Detect which cell encompasses the target text, then output its [X, Y] center coordinate. 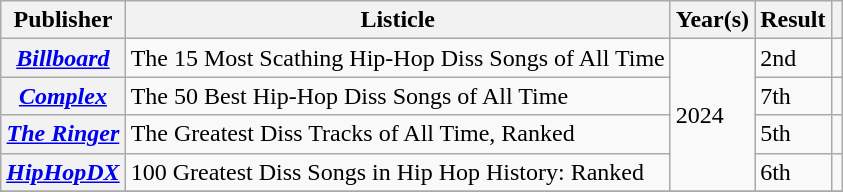
6th [793, 172]
Result [793, 20]
2nd [793, 58]
2024 [712, 115]
100 Greatest Diss Songs in Hip Hop History: Ranked [398, 172]
7th [793, 96]
The Greatest Diss Tracks of All Time, Ranked [398, 134]
Billboard [63, 58]
5th [793, 134]
The 50 Best Hip-Hop Diss Songs of All Time [398, 96]
Year(s) [712, 20]
Complex [63, 96]
The Ringer [63, 134]
HipHopDX [63, 172]
The 15 Most Scathing Hip-Hop Diss Songs of All Time [398, 58]
Listicle [398, 20]
Publisher [63, 20]
